Detect which cell encompasses the target text, then output its [x, y] center coordinate. 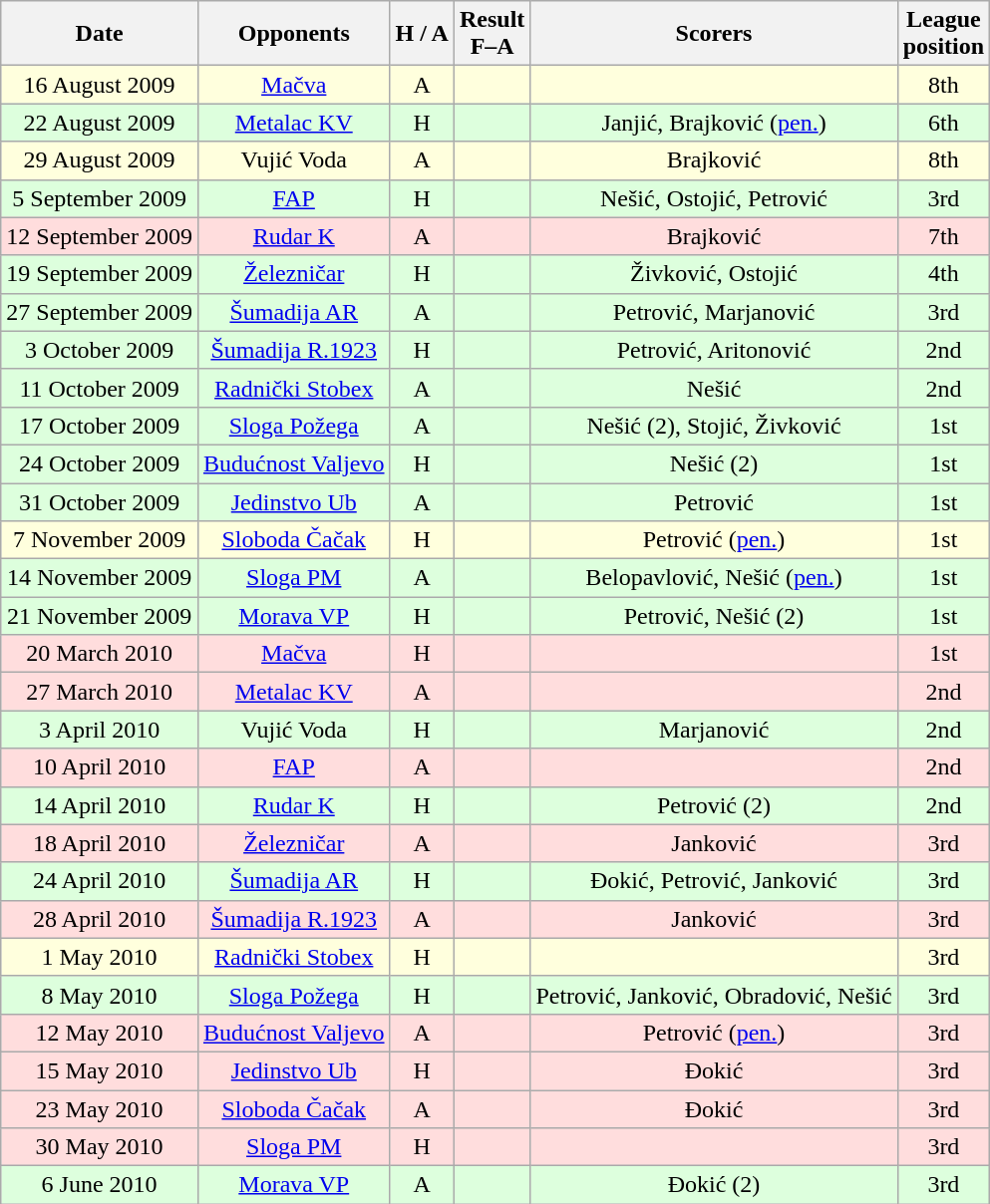
Nešić (2) [714, 463]
17 October 2009 [100, 426]
H / A [422, 34]
14 April 2010 [100, 805]
Scorers [714, 34]
15 May 2010 [100, 1070]
Leagueposition [943, 34]
31 October 2009 [100, 501]
Živković, Ostojić [714, 274]
Petrović, Marjanović [714, 312]
27 September 2009 [100, 312]
3 April 2010 [100, 730]
Đokić, Petrović, Janković [714, 881]
7th [943, 236]
Petrović, Aritonović [714, 350]
27 March 2010 [100, 692]
Petrović, Janković, Obradović, Nešić [714, 995]
30 May 2010 [100, 1147]
ResultF–A [492, 34]
6th [943, 123]
Petrović, Nešić (2) [714, 616]
Janjić, Brajković (pen.) [714, 123]
Nešić, Ostojić, Petrović [714, 198]
16 August 2009 [100, 85]
19 September 2009 [100, 274]
8 May 2010 [100, 995]
20 March 2010 [100, 654]
7 November 2009 [100, 540]
Petrović [714, 501]
1 May 2010 [100, 957]
12 May 2010 [100, 1033]
24 April 2010 [100, 881]
Nešić (2), Stojić, Živković [714, 426]
28 April 2010 [100, 919]
Petrović (2) [714, 805]
10 April 2010 [100, 767]
23 May 2010 [100, 1109]
Marjanović [714, 730]
5 September 2009 [100, 198]
29 August 2009 [100, 160]
21 November 2009 [100, 616]
Đokić (2) [714, 1185]
Nešić [714, 388]
3 October 2009 [100, 350]
22 August 2009 [100, 123]
24 October 2009 [100, 463]
Date [100, 34]
18 April 2010 [100, 843]
Opponents [293, 34]
14 November 2009 [100, 578]
Belopavlović, Nešić (pen.) [714, 578]
11 October 2009 [100, 388]
4th [943, 274]
12 September 2009 [100, 236]
6 June 2010 [100, 1185]
